Return the [X, Y] coordinate for the center point of the cell that contains the specified text.  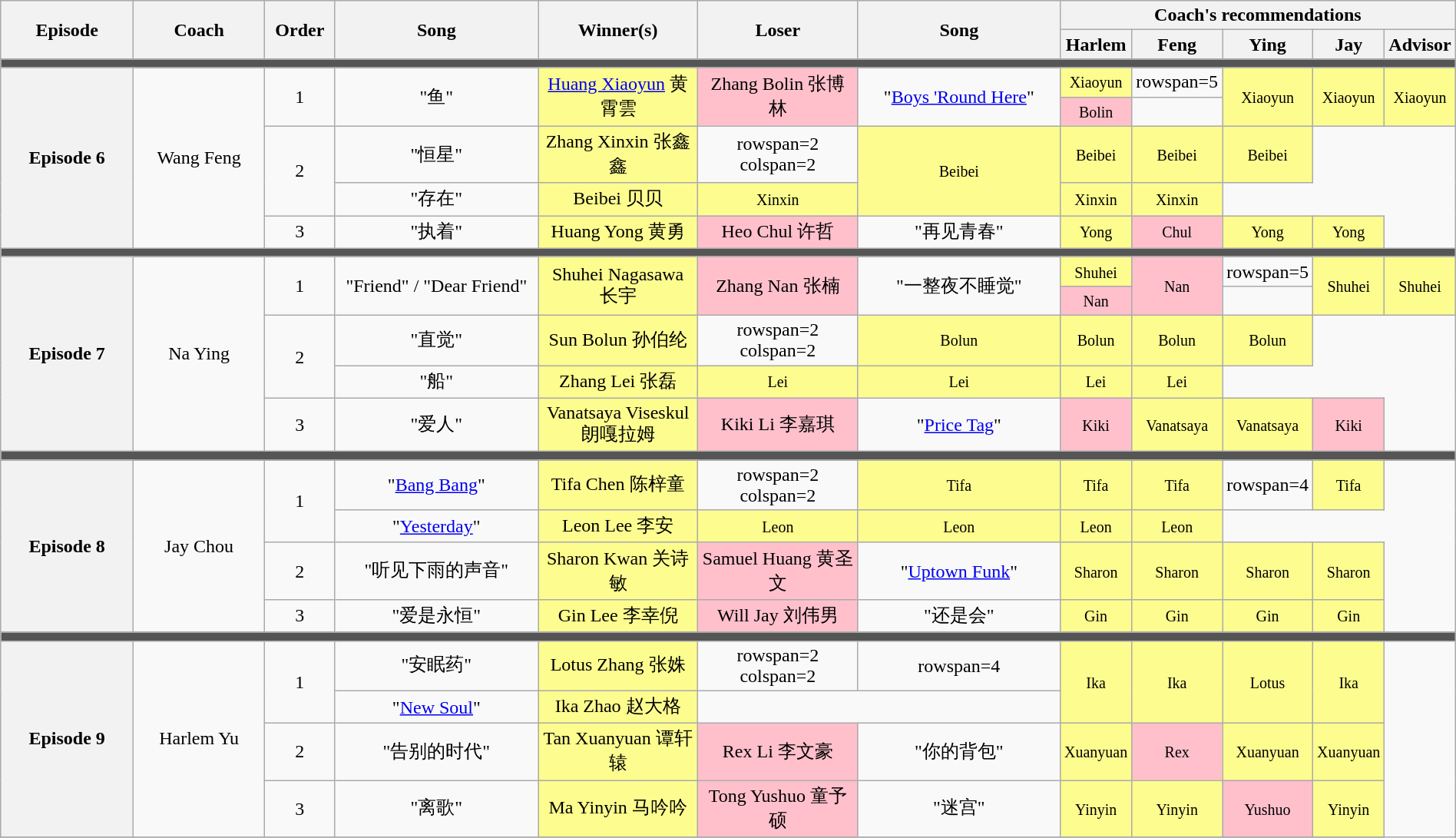
"告别的时代" [436, 752]
"离歌" [436, 809]
"船" [436, 383]
"直觉" [436, 340]
"Yesterday" [436, 527]
Beibei 贝贝 [618, 200]
Zhang Lei 张磊 [618, 383]
"安眠药" [436, 665]
Bolin [1095, 111]
"Bang Bang" [436, 485]
Shuhei Nagasawa 长宇 [618, 286]
"听见下雨的声音" [436, 571]
Sun Bolun 孙伯纶 [618, 340]
Ma Yinyin 马吟吟 [618, 809]
Loser [778, 30]
Lotus Zhang 张姝 [618, 665]
"恒星" [436, 154]
Advisor [1420, 45]
Jay [1348, 45]
Tifa Chen 陈梓童 [618, 485]
Order [299, 30]
Will Jay 刘伟男 [778, 616]
Sharon Kwan 关诗敏 [618, 571]
"执着" [436, 232]
Wang Feng [200, 158]
Huang Yong 黄勇 [618, 232]
Rex Li 李文豪 [778, 752]
Gin Lee 李幸倪 [618, 616]
"鱼" [436, 97]
"爱是永恒" [436, 616]
Zhang Bolin 张博林 [778, 97]
"爱人" [436, 425]
Jay Chou [200, 546]
Leon Lee 李安 [618, 527]
Lotus [1268, 682]
Yushuo [1268, 809]
Episode 8 [68, 546]
"Friend" / "Dear Friend" [436, 286]
Kiki Li 李嘉琪 [778, 425]
Feng [1177, 45]
"一整夜不睡觉" [958, 286]
Winner(s) [618, 30]
Chul [1177, 232]
"再见青春" [958, 232]
Ying [1268, 45]
Harlem [1095, 45]
"你的背包" [958, 752]
"Price Tag" [958, 425]
Huang Xiaoyun 黄霄雲 [618, 97]
Zhang Nan 张楠 [778, 286]
Ika Zhao 赵大格 [618, 707]
"存在" [436, 200]
"Uptown Funk" [958, 571]
"迷宫" [958, 809]
Heo Chul 许哲 [778, 232]
Episode 9 [68, 739]
Episode 7 [68, 353]
Rex [1177, 752]
"还是会" [958, 616]
Vanatsaya Viseskul 朗嘎拉姆 [618, 425]
"Boys 'Round Here" [958, 97]
Coach's recommendations [1258, 15]
Episode [68, 30]
Episode 6 [68, 158]
Zhang Xinxin 张鑫鑫 [618, 154]
Tan Xuanyuan 谭轩辕 [618, 752]
Tong Yushuo 童予硕 [778, 809]
Harlem Yu [200, 739]
Samuel Huang 黄圣文 [778, 571]
"New Soul" [436, 707]
Coach [200, 30]
Na Ying [200, 353]
